Pinpoint the cell where the given text exists, returning its (X, Y) midpoint coordinate. 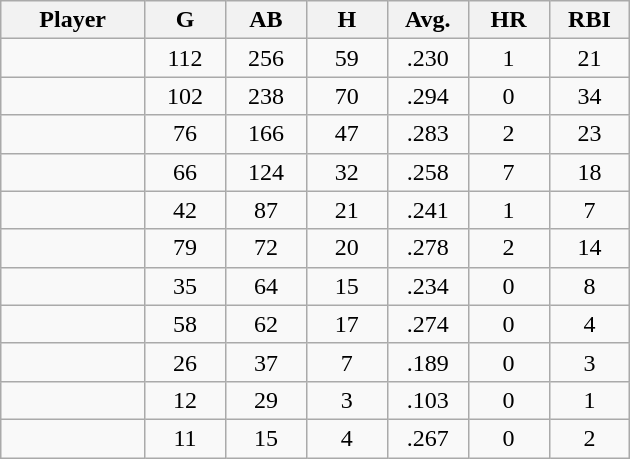
29 (266, 400)
87 (266, 210)
.278 (428, 248)
64 (266, 286)
.103 (428, 400)
8 (590, 286)
.241 (428, 210)
58 (186, 324)
42 (186, 210)
G (186, 20)
124 (266, 172)
26 (186, 362)
.258 (428, 172)
112 (186, 58)
166 (266, 134)
14 (590, 248)
238 (266, 96)
12 (186, 400)
20 (346, 248)
.189 (428, 362)
34 (590, 96)
70 (346, 96)
17 (346, 324)
.274 (428, 324)
.234 (428, 286)
102 (186, 96)
76 (186, 134)
256 (266, 58)
H (346, 20)
.267 (428, 438)
HR (508, 20)
Avg. (428, 20)
47 (346, 134)
RBI (590, 20)
79 (186, 248)
.283 (428, 134)
59 (346, 58)
35 (186, 286)
18 (590, 172)
72 (266, 248)
.230 (428, 58)
37 (266, 362)
32 (346, 172)
AB (266, 20)
.294 (428, 96)
11 (186, 438)
23 (590, 134)
66 (186, 172)
Player (73, 20)
62 (266, 324)
